Locate the cell with the specified text and output its (x, y) center coordinate. 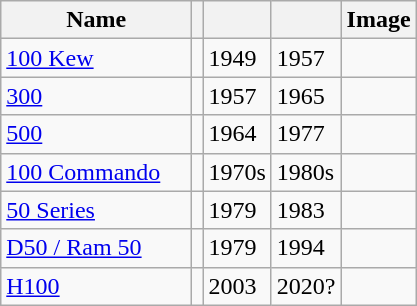
500 (96, 134)
1980s (306, 172)
300 (96, 96)
1994 (306, 248)
1977 (306, 134)
1964 (237, 134)
Name (96, 20)
2020? (306, 286)
1970s (237, 172)
100 Kew (96, 58)
Image (378, 20)
1949 (237, 58)
1983 (306, 210)
100 Commando (96, 172)
D50 / Ram 50 (96, 248)
50 Series (96, 210)
1965 (306, 96)
2003 (237, 286)
H100 (96, 286)
